Find where the given text appears and provide that cell's center as [x, y] coordinate. 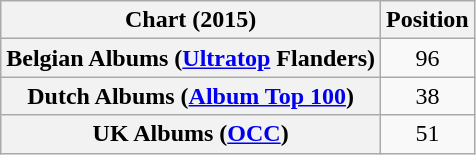
51 [428, 134]
96 [428, 58]
Chart (2015) [191, 20]
Belgian Albums (Ultratop Flanders) [191, 58]
Dutch Albums (Album Top 100) [191, 96]
UK Albums (OCC) [191, 134]
38 [428, 96]
Position [428, 20]
